Return [x, y] of the center of cell containing provided text 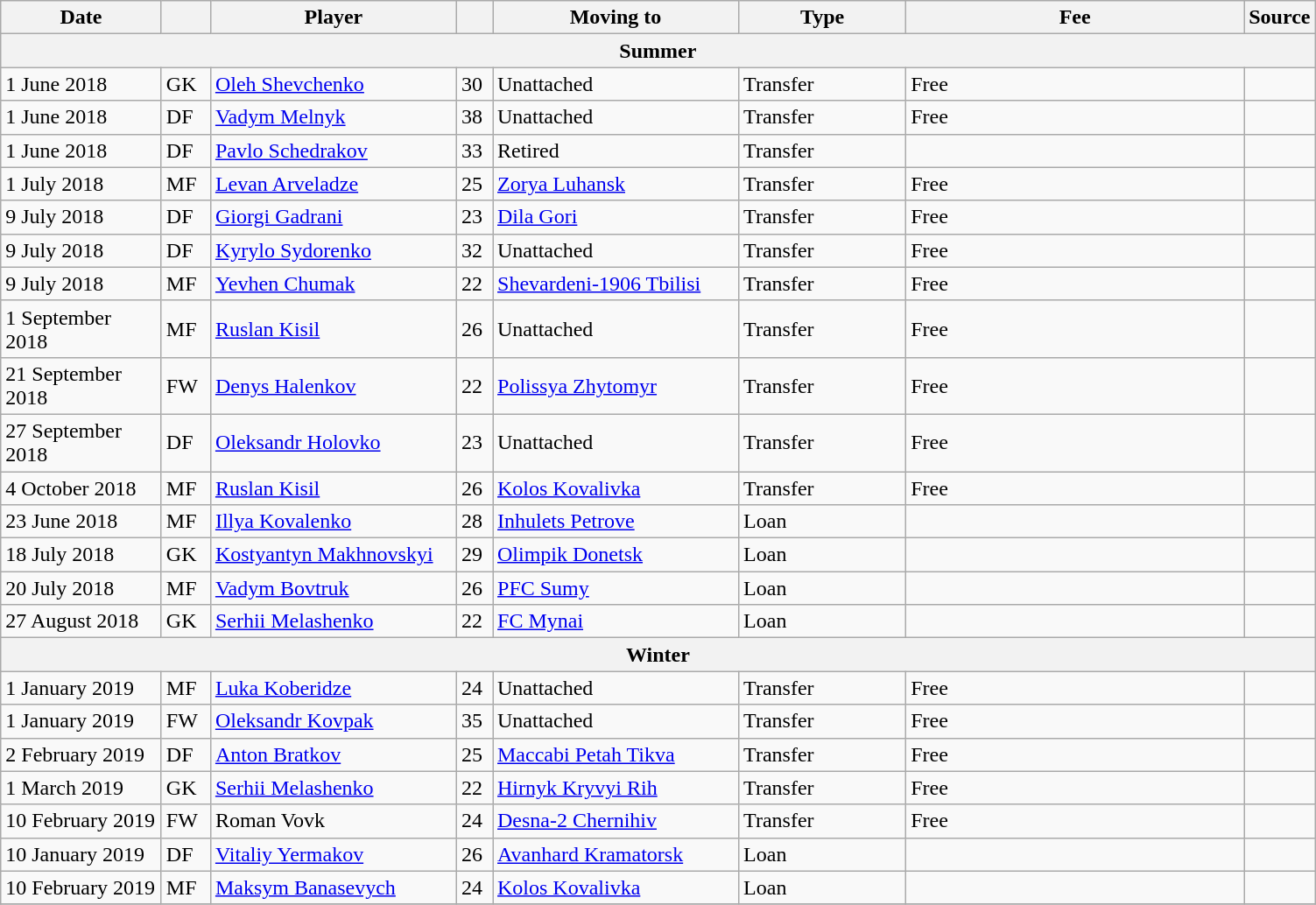
38 [475, 117]
Hirnyk Kryvyi Rih [615, 788]
21 September 2018 [81, 385]
Source [1280, 18]
27 August 2018 [81, 621]
Type [823, 18]
Vadym Melnyk [333, 117]
1 March 2019 [81, 788]
Oleksandr Kovpak [333, 721]
Date [81, 18]
20 July 2018 [81, 588]
2 February 2019 [81, 754]
Anton Bratkov [333, 754]
Vadym Bovtruk [333, 588]
Player [333, 18]
29 [475, 555]
Polissya Zhytomyr [615, 385]
Pavlo Schedrakov [333, 151]
Olimpik Donetsk [615, 555]
10 January 2019 [81, 854]
Avanhard Kramatorsk [615, 854]
Oleksandr Holovko [333, 443]
Roman Vovk [333, 821]
Moving to [615, 18]
Kostyantyn Makhnovskyi [333, 555]
Zorya Luhansk [615, 184]
33 [475, 151]
4 October 2018 [81, 488]
Oleh Shevchenko [333, 84]
Desna-2 Chernihiv [615, 821]
Maccabi Petah Tikva [615, 754]
35 [475, 721]
Fee [1075, 18]
Illya Kovalenko [333, 522]
Denys Halenkov [333, 385]
Retired [615, 151]
1 September 2018 [81, 329]
Shevardeni-1906 Tbilisi [615, 284]
Levan Arveladze [333, 184]
Yevhen Chumak [333, 284]
FC Mynai [615, 621]
1 July 2018 [81, 184]
PFC Sumy [615, 588]
Kyrylo Sydorenko [333, 250]
Vitaliy Yermakov [333, 854]
32 [475, 250]
Giorgi Gadrani [333, 217]
Summer [658, 51]
Winter [658, 655]
Dila Gori [615, 217]
30 [475, 84]
18 July 2018 [81, 555]
Inhulets Petrove [615, 522]
27 September 2018 [81, 443]
23 June 2018 [81, 522]
28 [475, 522]
Luka Koberidze [333, 688]
Maksym Banasevych [333, 887]
